Capture the cell that displays the provided text and extract its (X, Y) central coordinate. 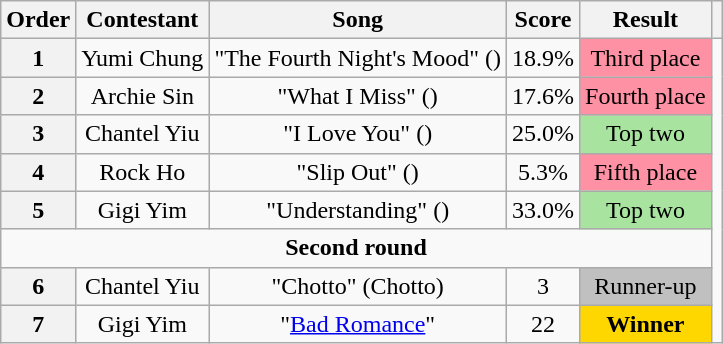
5.3% (544, 172)
"Chotto" (Chotto) (358, 286)
2 (38, 96)
"Understanding" () (358, 210)
18.9% (544, 58)
7 (38, 324)
Rock Ho (142, 172)
25.0% (544, 134)
22 (544, 324)
6 (38, 286)
33.0% (544, 210)
"What I Miss" () (358, 96)
Second round (356, 248)
Order (38, 20)
"Bad Romance" (358, 324)
Fourth place (646, 96)
5 (38, 210)
Contestant (142, 20)
4 (38, 172)
Third place (646, 58)
Result (646, 20)
"I Love You" () (358, 134)
Yumi Chung (142, 58)
Fifth place (646, 172)
Song (358, 20)
1 (38, 58)
Score (544, 20)
Runner-up (646, 286)
Archie Sin (142, 96)
17.6% (544, 96)
Winner (646, 324)
"Slip Out" () (358, 172)
"The Fourth Night's Mood" () (358, 58)
